Detect which cell encompasses the target text, then output its (x, y) center coordinate. 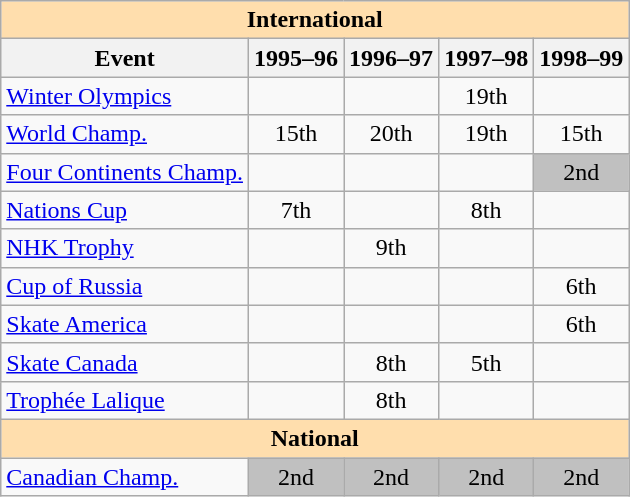
International (315, 20)
Skate America (125, 324)
World Champ. (125, 134)
5th (486, 362)
NHK Trophy (125, 248)
1995–96 (296, 58)
Skate Canada (125, 362)
Cup of Russia (125, 286)
1997–98 (486, 58)
Canadian Champ. (125, 477)
20th (392, 134)
Four Continents Champ. (125, 172)
1998–99 (582, 58)
Nations Cup (125, 210)
Trophée Lalique (125, 400)
9th (392, 248)
Winter Olympics (125, 96)
1996–97 (392, 58)
Event (125, 58)
7th (296, 210)
National (315, 438)
